Return the [x, y] coordinate for the center point of the cell that contains the specified text.  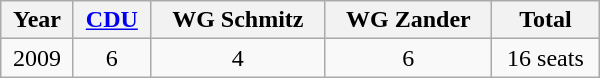
16 seats [546, 58]
Total [546, 20]
4 [238, 58]
CDU [112, 20]
WG Schmitz [238, 20]
2009 [37, 58]
WG Zander [408, 20]
Year [37, 20]
